From the cell containing the given text, extract its center point as (X, Y) coordinate. 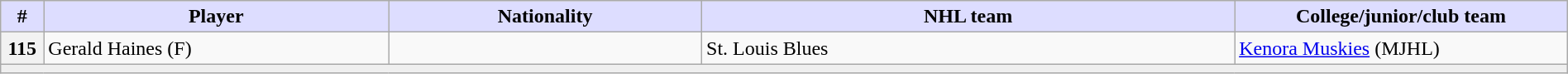
NHL team (968, 17)
Kenora Muskies (MJHL) (1401, 48)
Nationality (546, 17)
Gerald Haines (F) (217, 48)
St. Louis Blues (968, 48)
College/junior/club team (1401, 17)
# (22, 17)
115 (22, 48)
Player (217, 17)
